Output the (X, Y) coordinate of the center of the cell containing the given text.  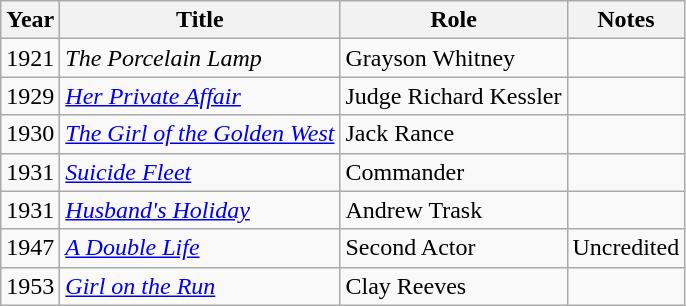
The Porcelain Lamp (200, 58)
Suicide Fleet (200, 172)
Andrew Trask (454, 210)
Uncredited (626, 248)
Commander (454, 172)
Title (200, 20)
A Double Life (200, 248)
Her Private Affair (200, 96)
Judge Richard Kessler (454, 96)
Girl on the Run (200, 286)
1947 (30, 248)
1921 (30, 58)
1953 (30, 286)
Grayson Whitney (454, 58)
Notes (626, 20)
Husband's Holiday (200, 210)
1929 (30, 96)
Jack Rance (454, 134)
Year (30, 20)
Second Actor (454, 248)
Role (454, 20)
The Girl of the Golden West (200, 134)
Clay Reeves (454, 286)
1930 (30, 134)
